Pinpoint the cell where the given text exists, returning its (X, Y) midpoint coordinate. 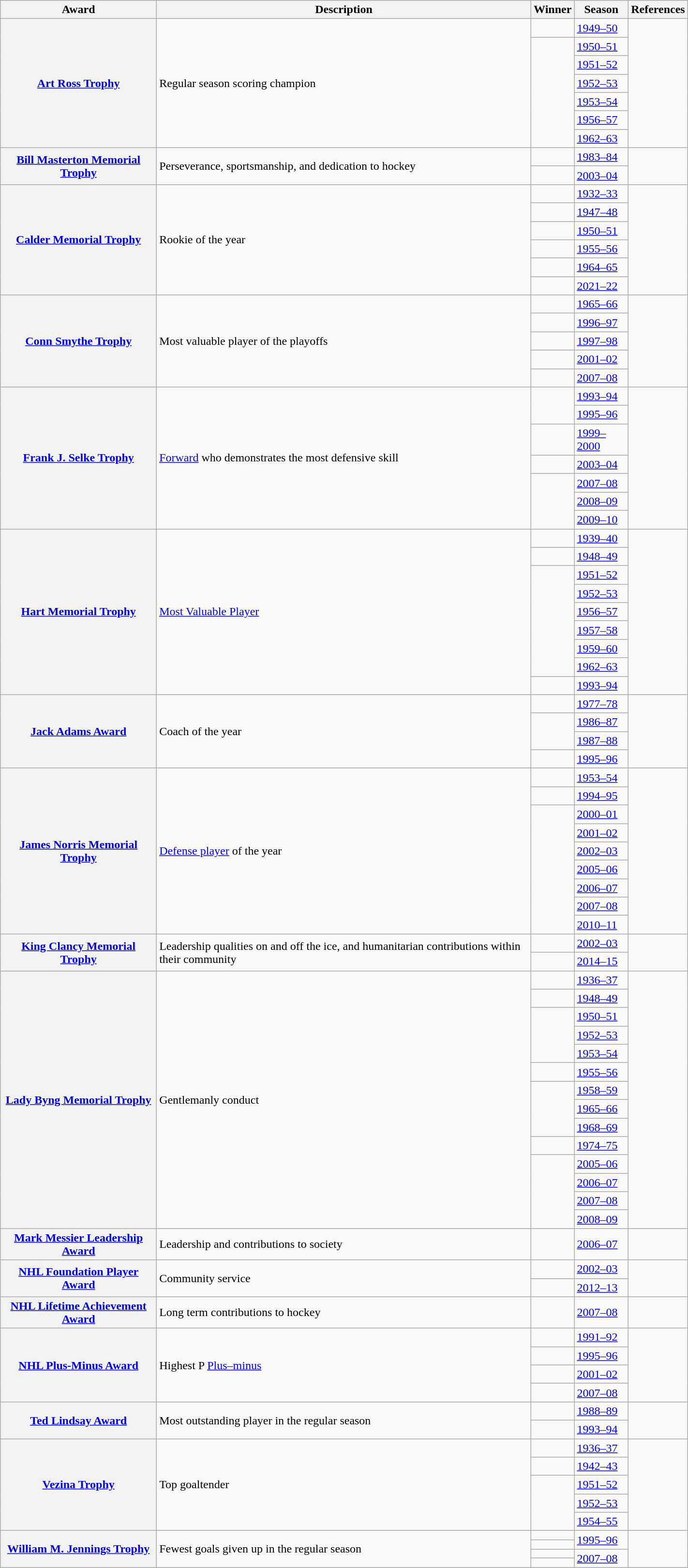
Conn Smythe Trophy (78, 341)
Community service (344, 1278)
Top goaltender (344, 1484)
Most outstanding player in the regular season (344, 1420)
Ted Lindsay Award (78, 1420)
Lady Byng Memorial Trophy (78, 1100)
Rookie of the year (344, 239)
Most valuable player of the playoffs (344, 341)
Season (601, 10)
Award (78, 10)
Coach of the year (344, 731)
1983–84 (601, 157)
1947–48 (601, 212)
1987–88 (601, 740)
1949–50 (601, 28)
William M. Jennings Trophy (78, 1549)
1939–40 (601, 538)
1996–97 (601, 323)
Most Valuable Player (344, 612)
Leadership qualities on and off the ice, and humanitarian contributions within their community (344, 952)
King Clancy Memorial Trophy (78, 952)
1958–59 (601, 1090)
Gentlemanly conduct (344, 1100)
Perseverance, sportsmanship, and dedication to hockey (344, 166)
NHL Plus-Minus Award (78, 1365)
1986–87 (601, 722)
1954–55 (601, 1522)
2009–10 (601, 519)
Frank J. Selke Trophy (78, 458)
Regular season scoring champion (344, 83)
1964–65 (601, 267)
1942–43 (601, 1466)
Leadership and contributions to society (344, 1244)
Highest P Plus–minus (344, 1365)
1968–69 (601, 1127)
2021–22 (601, 286)
1997–98 (601, 341)
Art Ross Trophy (78, 83)
1957–58 (601, 630)
NHL Foundation Player Award (78, 1278)
Defense player of the year (344, 851)
Forward who demonstrates the most defensive skill (344, 458)
Hart Memorial Trophy (78, 612)
Fewest goals given up in the regular season (344, 1549)
2000–01 (601, 814)
1999–2000 (601, 439)
Calder Memorial Trophy (78, 239)
2014–15 (601, 962)
Jack Adams Award (78, 731)
1932–33 (601, 193)
Mark Messier Leadership Award (78, 1244)
Bill Masterton Memorial Trophy (78, 166)
1988–89 (601, 1411)
2012–13 (601, 1287)
Description (344, 10)
Winner (553, 10)
Vezina Trophy (78, 1484)
NHL Lifetime Achievement Award (78, 1313)
Long term contributions to hockey (344, 1313)
1991–92 (601, 1337)
James Norris Memorial Trophy (78, 851)
References (658, 10)
1959–60 (601, 649)
1994–95 (601, 796)
1977–78 (601, 704)
2010–11 (601, 925)
1974–75 (601, 1146)
